Detect which cell encompasses the target text, then output its (x, y) center coordinate. 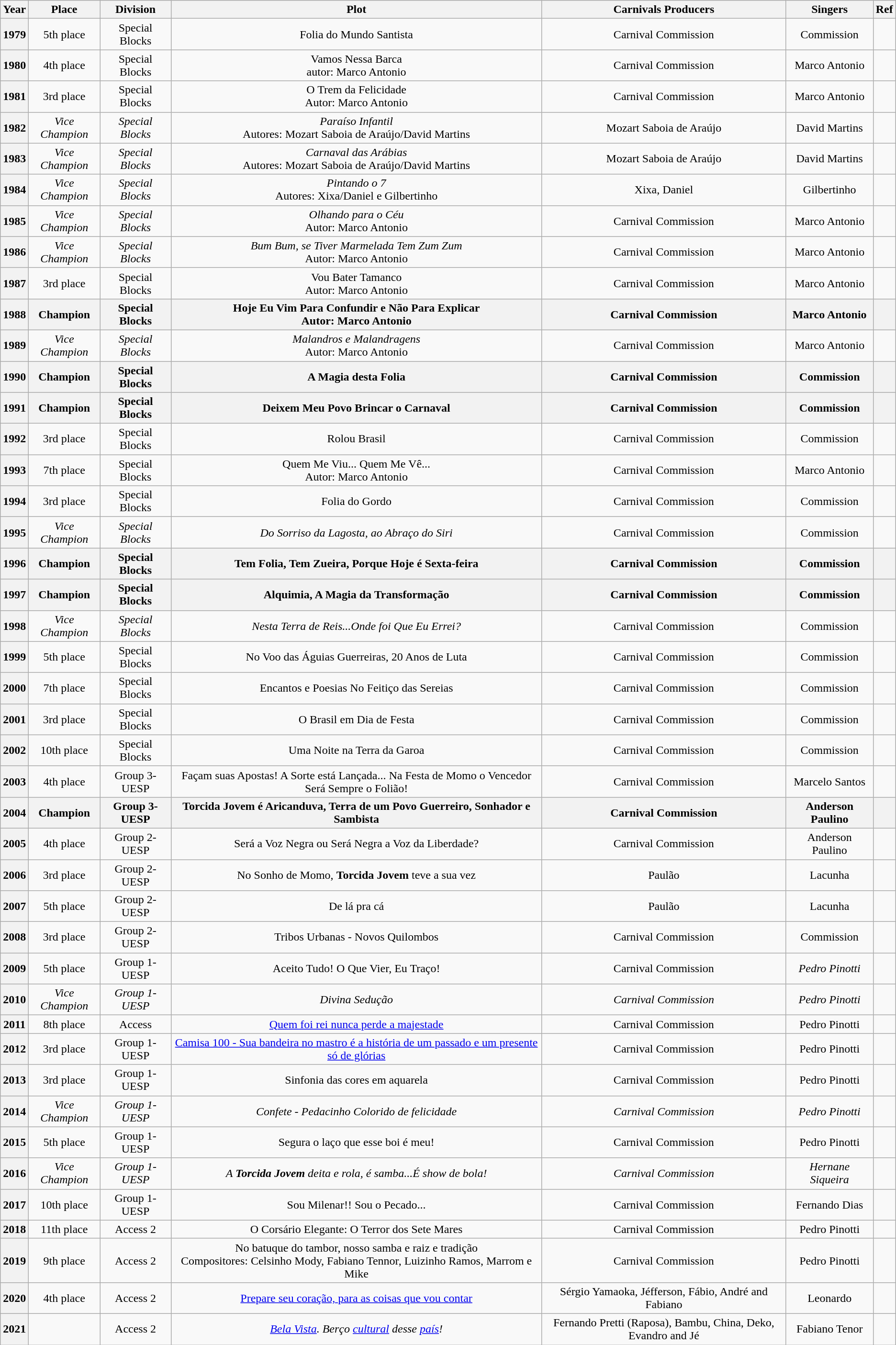
1987 (14, 283)
Fernando Dias (829, 1204)
2001 (14, 719)
1996 (14, 564)
11th place (64, 1229)
1999 (14, 657)
2015 (14, 1142)
2020 (14, 1298)
Prepare seu coração, para as coisas que vou contar (357, 1298)
1990 (14, 376)
Fabiano Tenor (829, 1329)
Nesta Terra de Reis...Onde foi Que Eu Errei? (357, 626)
1992 (14, 439)
Folia do Gordo (357, 502)
Carnivals Producers (664, 10)
No batuque do tambor, nosso samba e raiz e tradiçãoCompositores: Celsinho Mody, Fabiano Tennor, Luizinho Ramos, Marrom e Mike (357, 1260)
A Torcida Jovem deita e rola, é samba...É show de bola! (357, 1174)
1982 (14, 127)
Pintando o 7Autores: Xixa/Daniel e Gilbertinho (357, 190)
2005 (14, 843)
2009 (14, 969)
Aceito Tudo! O Que Vier, Eu Traço! (357, 969)
Confete - Pedacinho Colorido de felicidade (357, 1111)
Façam suas Apostas! A Sorte está Lançada... Na Festa de Momo o Vencedor Será Sempre o Folião! (357, 781)
1979 (14, 34)
2000 (14, 688)
Folia do Mundo Santista (357, 34)
2014 (14, 1111)
2003 (14, 781)
1989 (14, 346)
Deixem Meu Povo Brincar o Carnaval (357, 408)
Encantos e Poesias No Feitiço das Sereias (357, 688)
1985 (14, 221)
2021 (14, 1329)
Quem Me Viu... Quem Me Vê...Autor: Marco Antonio (357, 470)
1991 (14, 408)
2011 (14, 1024)
Plot (357, 10)
9th place (64, 1260)
Será a Voz Negra ou Será Negra a Voz da Liberdade? (357, 843)
No Voo das Águias Guerreiras, 20 Anos de Luta (357, 657)
O Brasil em Dia de Festa (357, 719)
2012 (14, 1049)
Camisa 100 - Sua bandeira no mastro é a história de um passado e um presente só de glórias (357, 1049)
1984 (14, 190)
1986 (14, 252)
Rolou Brasil (357, 439)
Tem Folia, Tem Zueira, Porque Hoje é Sexta-feira (357, 564)
Sinfonia das cores em aquarela (357, 1080)
2016 (14, 1174)
Quem foi rei nunca perde a majestade (357, 1024)
1981 (14, 97)
2019 (14, 1260)
No Sonho de Momo, Torcida Jovem teve a sua vez (357, 875)
Gilbertinho (829, 190)
2006 (14, 875)
Sou Milenar!! Sou o Pecado... (357, 1204)
Division (135, 10)
2018 (14, 1229)
Malandros e MalandragensAutor: Marco Antonio (357, 346)
1998 (14, 626)
Leonardo (829, 1298)
Tribos Urbanas - Novos Quilombos (357, 937)
Xixa, Daniel (664, 190)
1983 (14, 159)
2007 (14, 907)
Access (135, 1024)
Alquimia, A Magia da Transformação (357, 594)
2013 (14, 1080)
Hoje Eu Vim Para Confundir e Não Para ExplicarAutor: Marco Antonio (357, 314)
Olhando para o CéuAutor: Marco Antonio (357, 221)
2002 (14, 751)
8th place (64, 1024)
2004 (14, 813)
Hernane Siqueira (829, 1174)
A Magia desta Folia (357, 376)
De lá pra cá (357, 907)
Uma Noite na Terra da Garoa (357, 751)
Vou Bater TamancoAutor: Marco Antonio (357, 283)
1995 (14, 532)
1980 (14, 65)
Divina Sedução (357, 999)
O Corsário Elegante: O Terror dos Sete Mares (357, 1229)
1997 (14, 594)
Marcelo Santos (829, 781)
1994 (14, 502)
Segura o laço que esse boi é meu! (357, 1142)
Year (14, 10)
1993 (14, 470)
1988 (14, 314)
2010 (14, 999)
Bela Vista. Berço cultural desse país! (357, 1329)
2008 (14, 937)
Sérgio Yamaoka, Jéfferson, Fábio, André and Fabiano (664, 1298)
Vamos Nessa Barcaautor: Marco Antonio (357, 65)
Paraíso InfantilAutores: Mozart Saboia de Araújo/David Martins (357, 127)
Carnaval das ArábiasAutores: Mozart Saboia de Araújo/David Martins (357, 159)
2017 (14, 1204)
O Trem da FelicidadeAutor: Marco Antonio (357, 97)
Fernando Pretti (Raposa), Bambu, China, Deko, Evandro and Jé (664, 1329)
Ref (885, 10)
Bum Bum, se Tiver Marmelada Tem Zum ZumAutor: Marco Antonio (357, 252)
Torcida Jovem é Aricanduva, Terra de um Povo Guerreiro, Sonhador e Sambista (357, 813)
Place (64, 10)
Do Sorriso da Lagosta, ao Abraço do Siri (357, 532)
Singers (829, 10)
